Scan for the cell matching the given text and deliver its [x, y] coordinate at center. 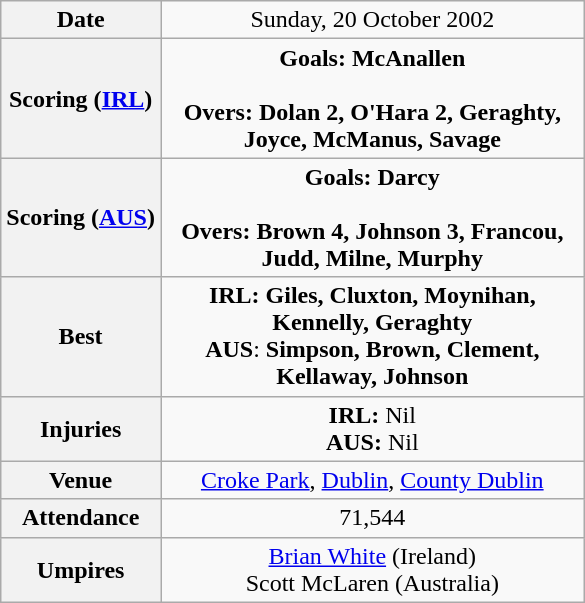
IRL: Nil AUS: Nil [372, 428]
71,544 [372, 518]
Best [81, 336]
Date [81, 20]
Goals: McAnallen Overs: Dolan 2, O'Hara 2, Geraghty, Joyce, McManus, Savage [372, 98]
Scoring (IRL) [81, 98]
Scoring (AUS) [81, 218]
Injuries [81, 428]
Croke Park, Dublin, County Dublin [372, 480]
Sunday, 20 October 2002 [372, 20]
IRL: Giles, Cluxton, Moynihan, Kennelly, Geraghty AUS: Simpson, Brown, Clement, Kellaway, Johnson [372, 336]
Umpires [81, 570]
Goals: DarcyOvers: Brown 4, Johnson 3, Francou, Judd, Milne, Murphy [372, 218]
Brian White (Ireland) Scott McLaren (Australia) [372, 570]
Attendance [81, 518]
Venue [81, 480]
